From the cell containing the given text, extract its center point as (x, y) coordinate. 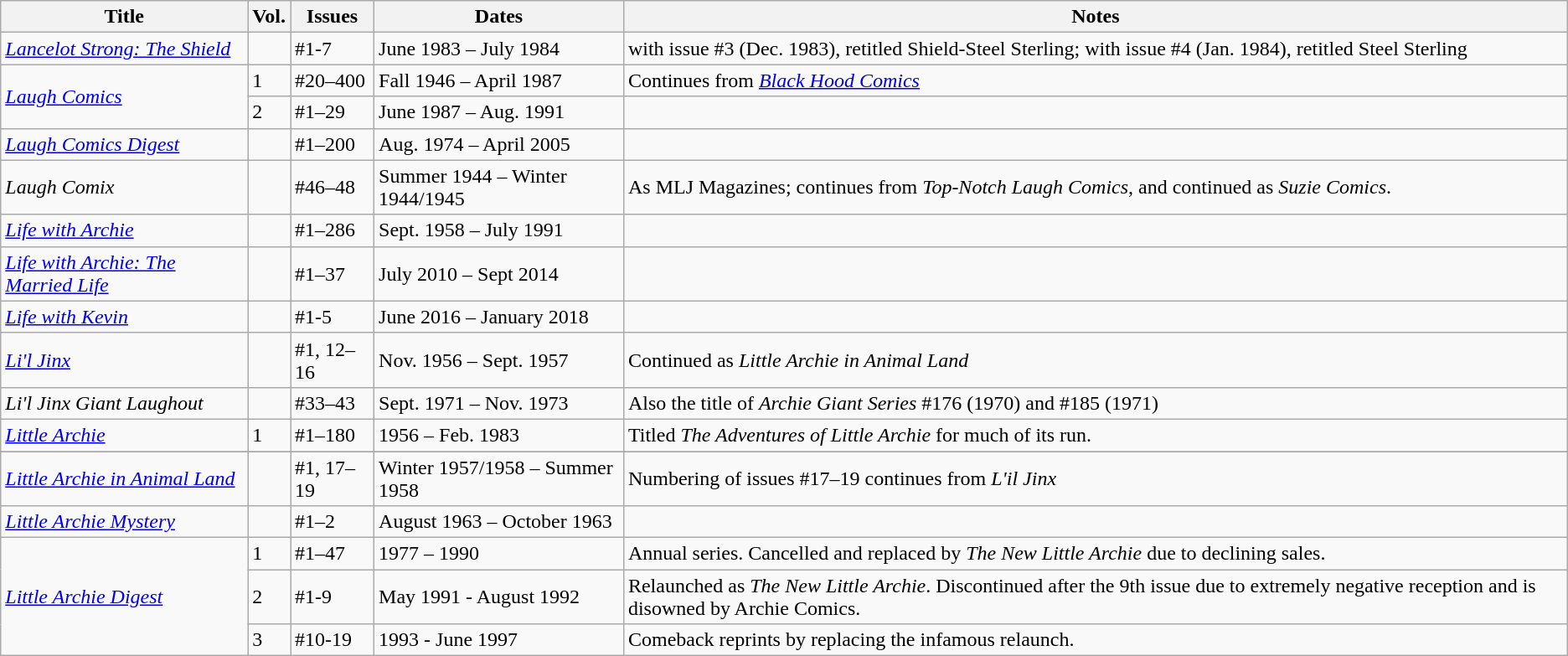
Laugh Comix (124, 188)
Comeback reprints by replacing the infamous relaunch. (1096, 640)
#46–48 (332, 188)
Numbering of issues #17–19 continues from L'il Jinx (1096, 478)
Little Archie Mystery (124, 522)
#20–400 (332, 80)
Continues from Black Hood Comics (1096, 80)
Annual series. Cancelled and replaced by The New Little Archie due to declining sales. (1096, 554)
1977 – 1990 (499, 554)
#1-9 (332, 597)
#1–37 (332, 273)
with issue #3 (Dec. 1983), retitled Shield-Steel Sterling; with issue #4 (Jan. 1984), retitled Steel Sterling (1096, 49)
#1–200 (332, 144)
#1-7 (332, 49)
Notes (1096, 17)
June 2016 – January 2018 (499, 317)
#1-5 (332, 317)
#1–2 (332, 522)
Little Archie (124, 435)
Issues (332, 17)
Life with Archie: The Married Life (124, 273)
1993 - June 1997 (499, 640)
Summer 1944 – Winter 1944/1945 (499, 188)
#1–286 (332, 230)
As MLJ Magazines; continues from Top-Notch Laugh Comics, and continued as Suzie Comics. (1096, 188)
August 1963 – October 1963 (499, 522)
#33–43 (332, 403)
Laugh Comics (124, 96)
Sept. 1958 – July 1991 (499, 230)
Nov. 1956 – Sept. 1957 (499, 360)
Aug. 1974 – April 2005 (499, 144)
Life with Kevin (124, 317)
3 (270, 640)
Sept. 1971 – Nov. 1973 (499, 403)
#1, 12–16 (332, 360)
Laugh Comics Digest (124, 144)
#1–29 (332, 112)
Winter 1957/1958 – Summer 1958 (499, 478)
#1–47 (332, 554)
Continued as Little Archie in Animal Land (1096, 360)
Life with Archie (124, 230)
June 1983 – July 1984 (499, 49)
Title (124, 17)
Vol. (270, 17)
#10-19 (332, 640)
June 1987 – Aug. 1991 (499, 112)
Li'l Jinx Giant Laughout (124, 403)
Little Archie in Animal Land (124, 478)
#1–180 (332, 435)
Fall 1946 – April 1987 (499, 80)
#1, 17–19 (332, 478)
1956 – Feb. 1983 (499, 435)
Titled The Adventures of Little Archie for much of its run. (1096, 435)
Dates (499, 17)
July 2010 – Sept 2014 (499, 273)
May 1991 - August 1992 (499, 597)
Little Archie Digest (124, 597)
Li'l Jinx (124, 360)
Relaunched as The New Little Archie. Discontinued after the 9th issue due to extremely negative reception and is disowned by Archie Comics. (1096, 597)
Also the title of Archie Giant Series #176 (1970) and #185 (1971) (1096, 403)
Lancelot Strong: The Shield (124, 49)
